Detect which cell encompasses the target text, then output its (X, Y) center coordinate. 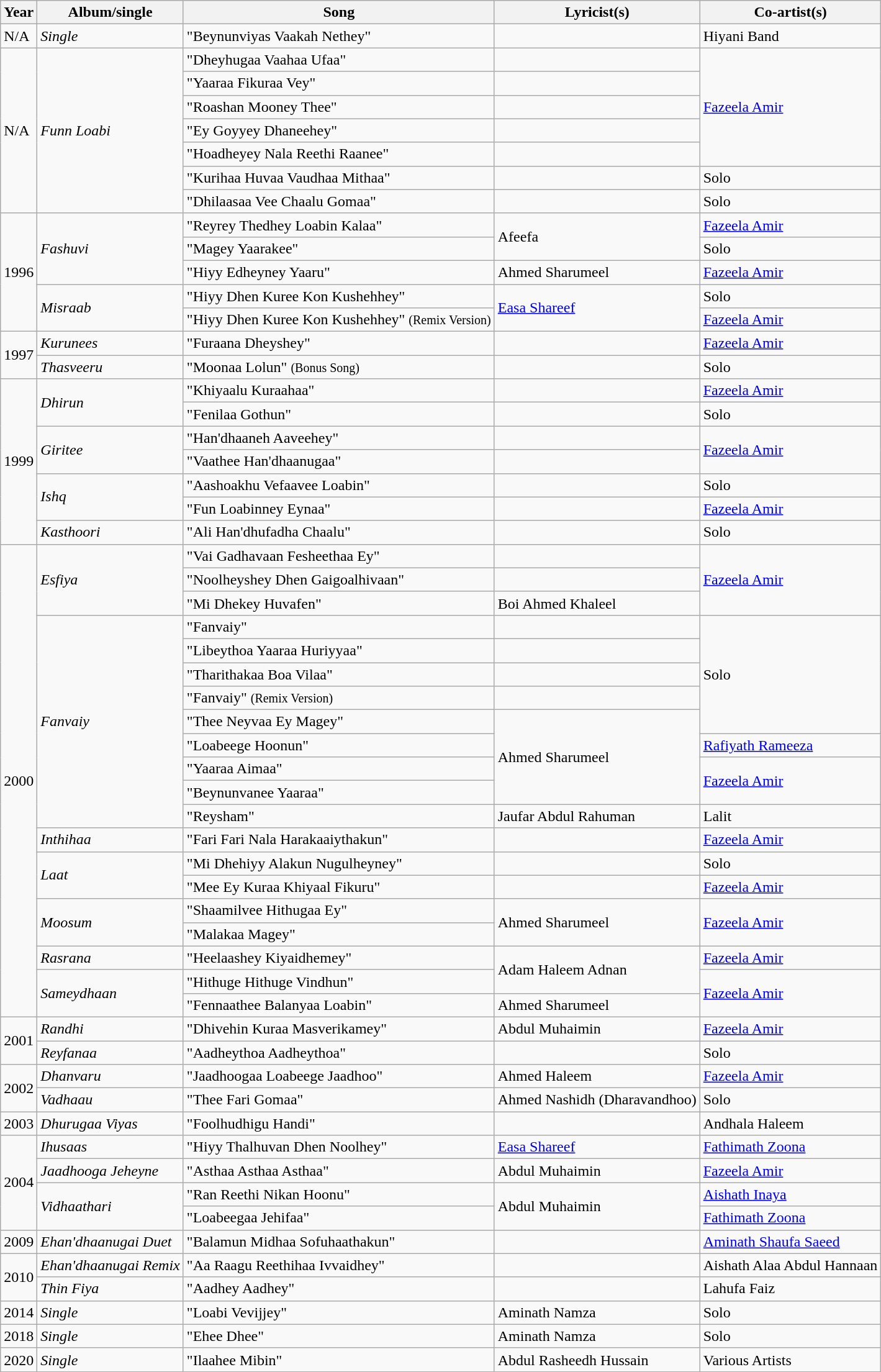
"Tharithakaa Boa Vilaa" (339, 674)
Ishq (111, 497)
2001 (19, 1040)
"Dheyhugaa Vaahaa Ufaa" (339, 60)
"Malakaa Magey" (339, 934)
1997 (19, 355)
"Fanvaiy" (Remix Version) (339, 698)
Ahmed Haleem (597, 1076)
"Khiyaalu Kuraahaa" (339, 391)
Vidhaathari (111, 1206)
"Hithuge Hithuge Vindhun" (339, 981)
Fanvaiy (111, 722)
"Shaamilvee Hithugaa Ey" (339, 911)
"Asthaa Asthaa Asthaa" (339, 1171)
Dhanvaru (111, 1076)
"Mee Ey Kuraa Khiyaal Fikuru" (339, 887)
Rafiyath Rameeza (790, 745)
"Yaaraa Fikuraa Vey" (339, 83)
Rasrana (111, 958)
Reyfanaa (111, 1053)
Andhala Haleem (790, 1124)
"Dhilaasaa Vee Chaalu Gomaa" (339, 201)
Dhirun (111, 402)
Song (339, 12)
2002 (19, 1088)
Boi Ahmed Khaleel (597, 603)
Co-artist(s) (790, 12)
Ehan'dhaanugai Duet (111, 1242)
"Hoadheyey Nala Reethi Raanee" (339, 154)
"Magey Yaarakee" (339, 248)
"Aa Raagu Reethihaa Ivvaidhey" (339, 1265)
2003 (19, 1124)
"Hiyy Edheyney Yaaru" (339, 272)
"Dhivehin Kuraa Masverikamey" (339, 1029)
"Hiyy Dhen Kuree Kon Kushehhey" (Remix Version) (339, 320)
"Fari Fari Nala Harakaaiythakun" (339, 840)
1996 (19, 272)
Jaufar Abdul Rahuman (597, 816)
2009 (19, 1242)
Moosum (111, 922)
"Ilaahee Mibin" (339, 1360)
"Reysham" (339, 816)
"Aadheythoa Aadheythoa" (339, 1053)
"Ran Reethi Nikan Hoonu" (339, 1194)
Lahufa Faiz (790, 1289)
"Mi Dhekey Huvafen" (339, 603)
"Noolheyshey Dhen Gaigoalhivaan" (339, 579)
Inthihaa (111, 840)
"Fun Loabinney Eynaa" (339, 509)
Hiyani Band (790, 36)
Thasveeru (111, 367)
"Heelaashey Kiyaidhemey" (339, 958)
"Fennaathee Balanyaa Loabin" (339, 1005)
Ahmed Nashidh (Dharavandhoo) (597, 1100)
"Ali Han'dhufadha Chaalu" (339, 532)
Year (19, 12)
"Fenilaa Gothun" (339, 414)
Giritee (111, 450)
1999 (19, 461)
"Han'dhaaneh Aaveehey" (339, 438)
Abdul Rasheedh Hussain (597, 1360)
Funn Loabi (111, 130)
Laat (111, 875)
"Mi Dhehiyy Alakun Nugulheyney" (339, 863)
Sameydhaan (111, 993)
"Jaadhoogaa Loabeege Jaadhoo" (339, 1076)
Esfiya (111, 579)
"Thee Fari Gomaa" (339, 1100)
"Beynunvanee Yaaraa" (339, 793)
Various Artists (790, 1360)
2020 (19, 1360)
Ihusaas (111, 1147)
"Aadhey Aadhey" (339, 1289)
Kasthoori (111, 532)
"Vai Gadhavaan Fesheethaa Ey" (339, 556)
Fashuvi (111, 248)
"Libeythoa Yaaraa Huriyyaa" (339, 650)
Kurunees (111, 343)
2000 (19, 780)
2010 (19, 1277)
"Yaaraa Aimaa" (339, 769)
Lyricist(s) (597, 12)
"Furaana Dheyshey" (339, 343)
"Ey Goyyey Dhaneehey" (339, 130)
Jaadhooga Jeheyne (111, 1171)
"Loabeegaa Jehifaa" (339, 1218)
2018 (19, 1336)
Thin Fiya (111, 1289)
"Aashoakhu Vefaavee Loabin" (339, 485)
2004 (19, 1183)
"Roashan Mooney Thee" (339, 107)
Album/single (111, 12)
Lalit (790, 816)
Misraab (111, 308)
Afeefa (597, 237)
Aishath Inaya (790, 1194)
Aminath Shaufa Saeed (790, 1242)
"Hiyy Dhen Kuree Kon Kushehhey" (339, 296)
Randhi (111, 1029)
Adam Haleem Adnan (597, 970)
"Loabi Vevijjey" (339, 1312)
"Balamun Midhaa Sofuhaathakun" (339, 1242)
Dhurugaa Viyas (111, 1124)
Aishath Alaa Abdul Hannaan (790, 1265)
Vadhaau (111, 1100)
"Loabeege Hoonun" (339, 745)
"Thee Neyvaa Ey Magey" (339, 722)
"Moonaa Lolun" (Bonus Song) (339, 367)
"Vaathee Han'dhaanugaa" (339, 461)
"Fanvaiy" (339, 627)
"Foolhudhigu Handi" (339, 1124)
"Reyrey Thedhey Loabin Kalaa" (339, 225)
2014 (19, 1312)
"Hiyy Thalhuvan Dhen Noolhey" (339, 1147)
"Ehee Dhee" (339, 1336)
"Kurihaa Huvaa Vaudhaa Mithaa" (339, 178)
Ehan'dhaanugai Remix (111, 1265)
"Beynunviyas Vaakah Nethey" (339, 36)
